Capture the cell that displays the provided text and extract its (x, y) central coordinate. 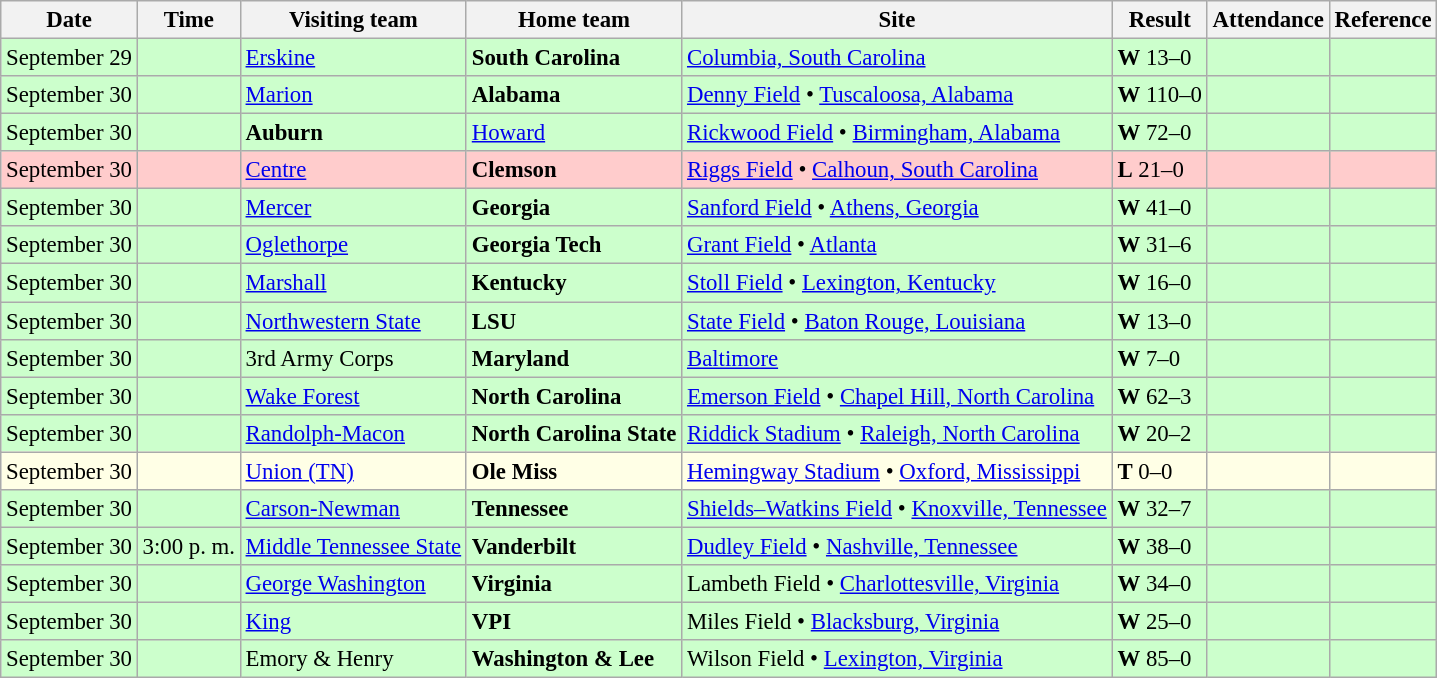
Baltimore (897, 358)
W 16–0 (1160, 283)
Centre (353, 170)
VPI (574, 621)
Reference (1383, 20)
Site (897, 20)
W 20–2 (1160, 433)
Miles Field • Blacksburg, Virginia (897, 621)
Columbia, South Carolina (897, 58)
Mercer (353, 208)
Tennessee (574, 509)
W 7–0 (1160, 358)
King (353, 621)
LSU (574, 321)
Howard (574, 133)
W 72–0 (1160, 133)
Union (TN) (353, 471)
Carson-Newman (353, 509)
Wake Forest (353, 396)
Attendance (1268, 20)
South Carolina (574, 58)
Northwestern State (353, 321)
September 29 (69, 58)
Maryland (574, 358)
3rd Army Corps (353, 358)
Kentucky (574, 283)
Randolph-Macon (353, 433)
3:00 p. m. (188, 546)
North Carolina State (574, 433)
Time (188, 20)
Date (69, 20)
Wilson Field • Lexington, Virginia (897, 659)
Emerson Field • Chapel Hill, North Carolina (897, 396)
Clemson (574, 170)
W 32–7 (1160, 509)
W 110–0 (1160, 95)
Emory & Henry (353, 659)
Denny Field • Tuscaloosa, Alabama (897, 95)
Shields–Watkins Field • Knoxville, Tennessee (897, 509)
Grant Field • Atlanta (897, 245)
Marion (353, 95)
W 34–0 (1160, 584)
T 0–0 (1160, 471)
Auburn (353, 133)
W 38–0 (1160, 546)
Georgia Tech (574, 245)
Home team (574, 20)
W 41–0 (1160, 208)
Hemingway Stadium • Oxford, Mississippi (897, 471)
Riddick Stadium • Raleigh, North Carolina (897, 433)
Oglethorpe (353, 245)
Ole Miss (574, 471)
Marshall (353, 283)
W 85–0 (1160, 659)
Rickwood Field • Birmingham, Alabama (897, 133)
Lambeth Field • Charlottesville, Virginia (897, 584)
Georgia (574, 208)
Erskine (353, 58)
Alabama (574, 95)
Stoll Field • Lexington, Kentucky (897, 283)
L 21–0 (1160, 170)
Virginia (574, 584)
Washington & Lee (574, 659)
W 31–6 (1160, 245)
Dudley Field • Nashville, Tennessee (897, 546)
W 25–0 (1160, 621)
George Washington (353, 584)
Vanderbilt (574, 546)
State Field • Baton Rouge, Louisiana (897, 321)
Riggs Field • Calhoun, South Carolina (897, 170)
Sanford Field • Athens, Georgia (897, 208)
Visiting team (353, 20)
Middle Tennessee State (353, 546)
Result (1160, 20)
North Carolina (574, 396)
W 62–3 (1160, 396)
